Detect which cell encompasses the target text, then output its (X, Y) center coordinate. 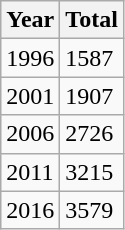
2011 (30, 172)
Total (92, 20)
1907 (92, 96)
2016 (30, 210)
2001 (30, 96)
3579 (92, 210)
3215 (92, 172)
2006 (30, 134)
1996 (30, 58)
1587 (92, 58)
2726 (92, 134)
Year (30, 20)
